Return [x, y] of the center of cell containing provided text 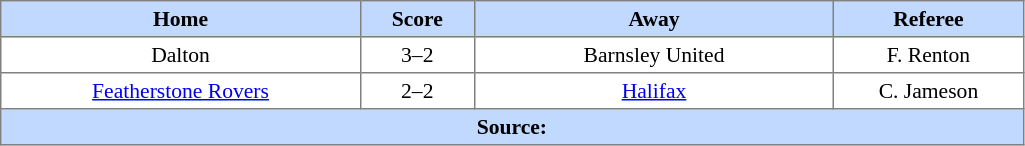
3–2 [417, 55]
C. Jameson [928, 91]
Home [181, 19]
Dalton [181, 55]
Referee [928, 19]
Halifax [654, 91]
Away [654, 19]
F. Renton [928, 55]
Source: [512, 127]
Barnsley United [654, 55]
2–2 [417, 91]
Featherstone Rovers [181, 91]
Score [417, 19]
